Output the [X, Y] coordinate of the center of the cell containing the given text.  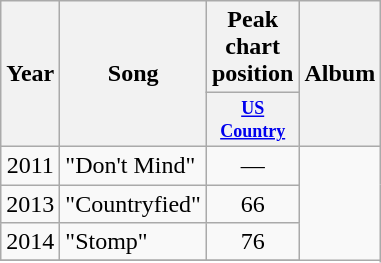
"Don't Mind" [134, 165]
Peak chart position [252, 47]
"Stomp" [134, 242]
66 [252, 204]
2013 [30, 204]
US Country [252, 120]
2011 [30, 165]
"Countryfied" [134, 204]
Year [30, 74]
— [252, 165]
76 [252, 242]
Album [340, 74]
Song [134, 74]
2014 [30, 242]
